Pinpoint the cell where the given text exists, returning its (x, y) midpoint coordinate. 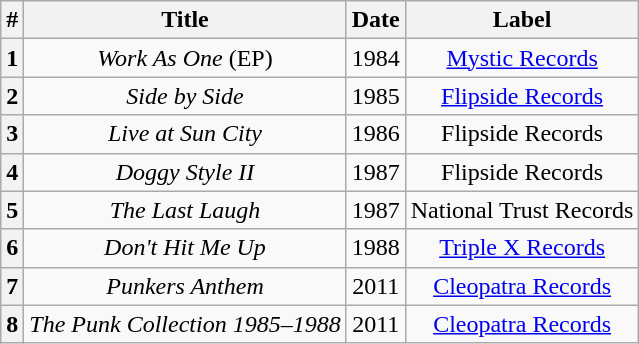
Triple X Records (522, 248)
5 (12, 210)
2 (12, 96)
Label (522, 20)
1985 (376, 96)
1988 (376, 248)
Doggy Style II (185, 172)
National Trust Records (522, 210)
Title (185, 20)
Punkers Anthem (185, 286)
1 (12, 58)
Live at Sun City (185, 134)
Date (376, 20)
3 (12, 134)
The Punk Collection 1985–1988 (185, 324)
Don't Hit Me Up (185, 248)
4 (12, 172)
Side by Side (185, 96)
The Last Laugh (185, 210)
Work As One (EP) (185, 58)
6 (12, 248)
Mystic Records (522, 58)
# (12, 20)
1986 (376, 134)
8 (12, 324)
7 (12, 286)
1984 (376, 58)
